Determine the [X, Y] coordinate at the center of the cell enclosing the given text.  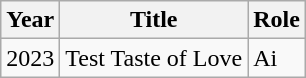
2023 [30, 58]
Role [277, 20]
Year [30, 20]
Title [154, 20]
Test Taste of Love [154, 58]
Ai [277, 58]
